Detect which cell encompasses the target text, then output its (X, Y) center coordinate. 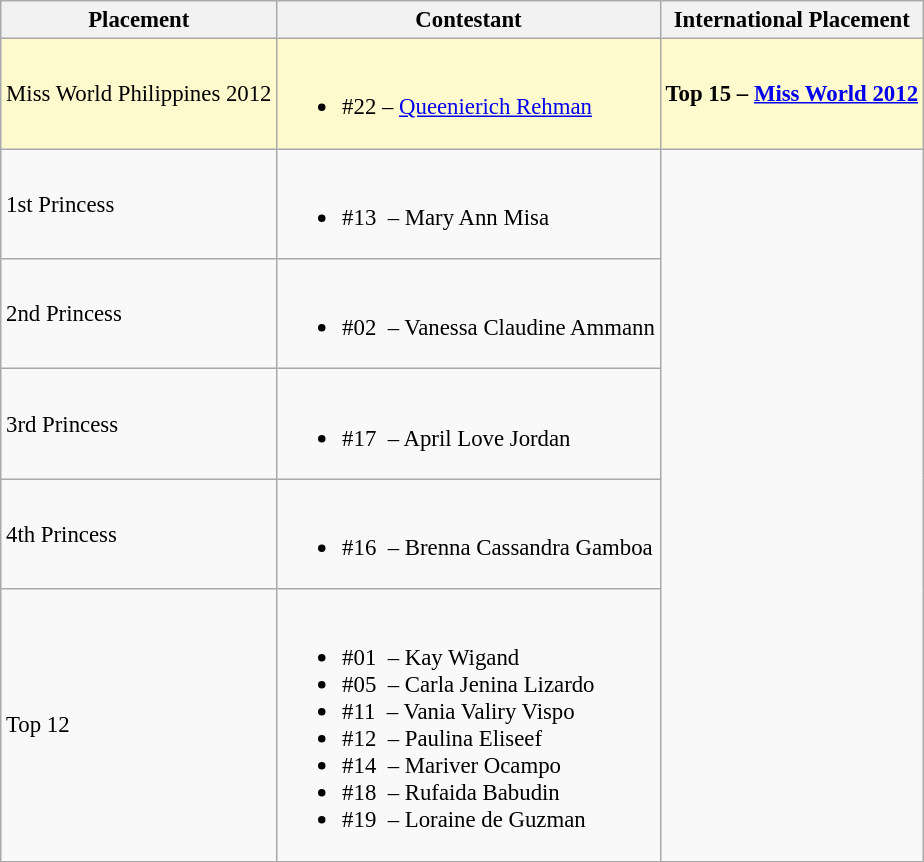
4th Princess (139, 534)
International Placement (792, 20)
1st Princess (139, 204)
Placement (139, 20)
Top 15 – Miss World 2012 (792, 94)
#02 – Vanessa Claudine Ammann (468, 314)
#17 – April Love Jordan (468, 424)
Contestant (468, 20)
#16 – Brenna Cassandra Gamboa (468, 534)
2nd Princess (139, 314)
Top 12 (139, 725)
3rd Princess (139, 424)
Miss World Philippines 2012 (139, 94)
#22 – Queenierich Rehman (468, 94)
#13 – Mary Ann Misa (468, 204)
